From the cell containing the given text, extract its center point as [x, y] coordinate. 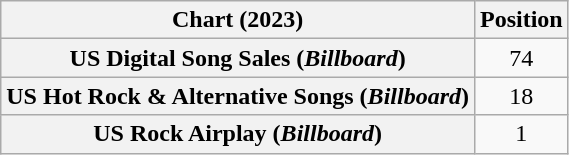
74 [521, 58]
18 [521, 96]
1 [521, 134]
US Hot Rock & Alternative Songs (Billboard) [238, 96]
US Rock Airplay (Billboard) [238, 134]
Chart (2023) [238, 20]
US Digital Song Sales (Billboard) [238, 58]
Position [521, 20]
